Detect which cell encompasses the target text, then output its [x, y] center coordinate. 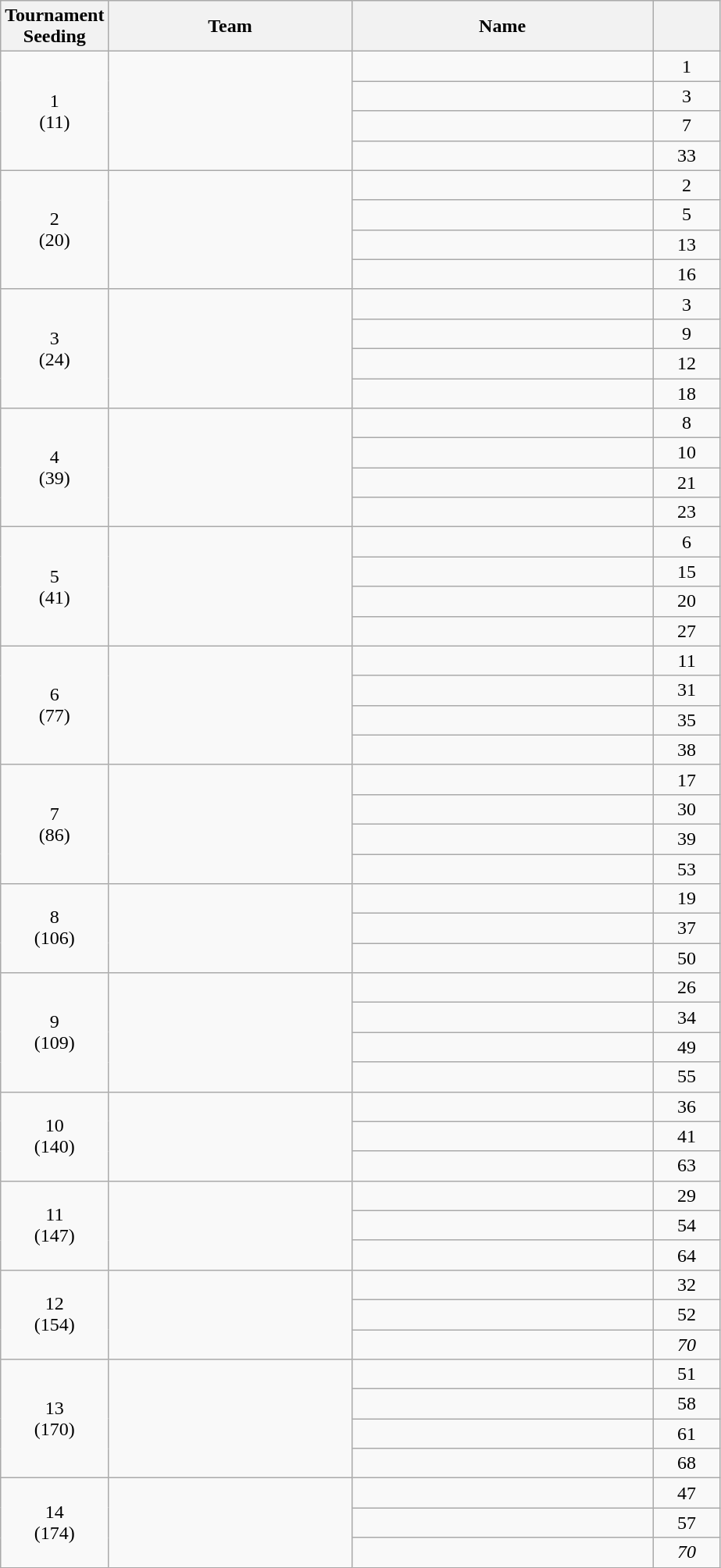
2 [687, 185]
68 [687, 1463]
63 [687, 1166]
2(20) [55, 230]
52 [687, 1314]
9(109) [55, 1032]
9 [687, 333]
3(24) [55, 348]
27 [687, 631]
17 [687, 779]
14(174) [55, 1523]
30 [687, 809]
10 [687, 453]
7(86) [55, 824]
10(140) [55, 1136]
12 [687, 363]
19 [687, 899]
5(41) [55, 586]
36 [687, 1107]
11 [687, 661]
1(11) [55, 111]
35 [687, 720]
64 [687, 1255]
49 [687, 1047]
47 [687, 1493]
38 [687, 750]
Tournament Seeding [55, 27]
34 [687, 1017]
21 [687, 483]
55 [687, 1077]
5 [687, 215]
4(39) [55, 468]
8 [687, 423]
50 [687, 958]
16 [687, 274]
39 [687, 839]
54 [687, 1225]
15 [687, 572]
57 [687, 1523]
23 [687, 512]
Name [502, 27]
41 [687, 1136]
51 [687, 1374]
20 [687, 601]
13 [687, 244]
13(170) [55, 1419]
12(154) [55, 1314]
29 [687, 1196]
26 [687, 988]
53 [687, 869]
31 [687, 690]
6 [687, 542]
37 [687, 928]
1 [687, 66]
7 [687, 126]
8(106) [55, 928]
11(147) [55, 1225]
18 [687, 393]
6(77) [55, 705]
33 [687, 155]
58 [687, 1404]
Team [230, 27]
61 [687, 1434]
32 [687, 1285]
